For the text-containing cell, return its midpoint in [X, Y] coordinate format. 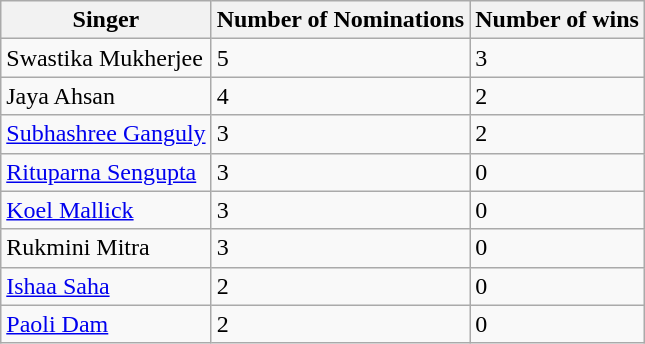
Rituparna Sengupta [106, 172]
5 [340, 58]
Ishaa Saha [106, 286]
Paoli Dam [106, 324]
Subhashree Ganguly [106, 134]
4 [340, 96]
Koel Mallick [106, 210]
Swastika Mukherjee [106, 58]
Rukmini Mitra [106, 248]
Number of wins [558, 20]
Number of Nominations [340, 20]
Jaya Ahsan [106, 96]
Singer [106, 20]
